Return the (x, y) coordinate for the center point of the cell that contains the specified text.  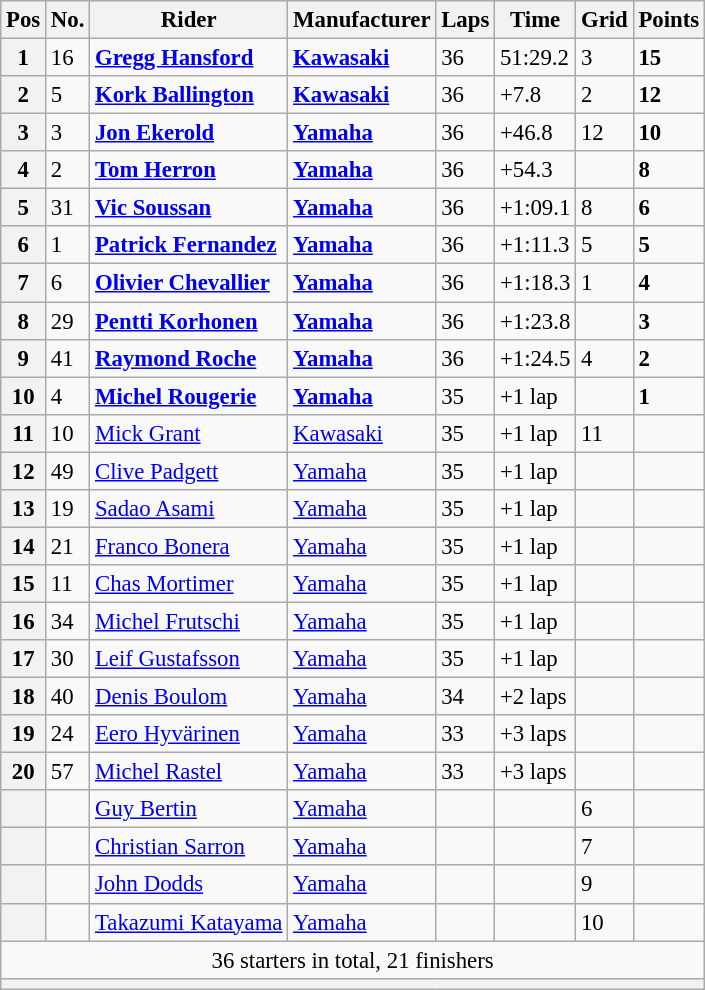
+2 laps (536, 697)
Patrick Fernandez (189, 245)
51:29.2 (536, 58)
Time (536, 20)
Laps (466, 20)
Tom Herron (189, 170)
John Dodds (189, 885)
Eero Hyvärinen (189, 734)
+1:09.1 (536, 208)
Chas Mortimer (189, 584)
Christian Sarron (189, 847)
Michel Rougerie (189, 396)
+1:11.3 (536, 245)
20 (24, 772)
24 (68, 734)
No. (68, 20)
Jon Ekerold (189, 133)
41 (68, 358)
Leif Gustafsson (189, 659)
Michel Frutschi (189, 621)
Takazumi Katayama (189, 922)
+1:23.8 (536, 321)
Rider (189, 20)
Manufacturer (362, 20)
Gregg Hansford (189, 58)
31 (68, 208)
17 (24, 659)
+1:24.5 (536, 358)
Pentti Korhonen (189, 321)
Michel Rastel (189, 772)
30 (68, 659)
13 (24, 509)
+46.8 (536, 133)
57 (68, 772)
Mick Grant (189, 433)
14 (24, 546)
Vic Soussan (189, 208)
+7.8 (536, 95)
Kork Ballington (189, 95)
Clive Padgett (189, 471)
21 (68, 546)
49 (68, 471)
Pos (24, 20)
Olivier Chevallier (189, 283)
Points (668, 20)
40 (68, 697)
36 starters in total, 21 finishers (353, 960)
Sadao Asami (189, 509)
+54.3 (536, 170)
+1:18.3 (536, 283)
29 (68, 321)
18 (24, 697)
Guy Bertin (189, 809)
Franco Bonera (189, 546)
Denis Boulom (189, 697)
Raymond Roche (189, 358)
Grid (604, 20)
